Find where the given text appears and provide that cell's center as (X, Y) coordinate. 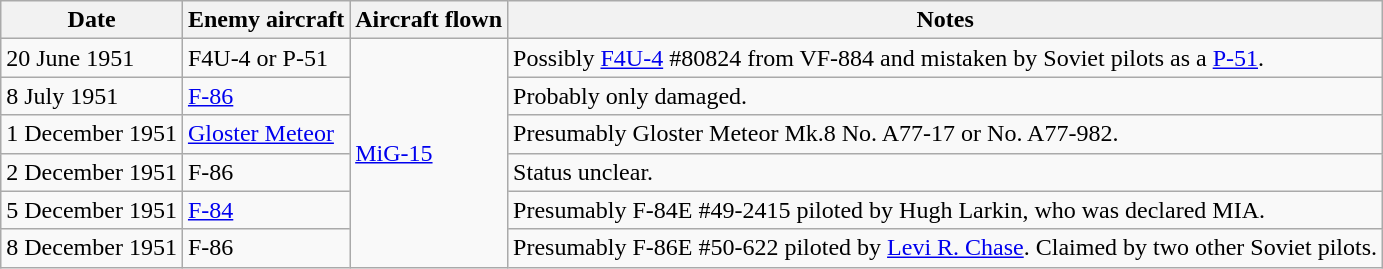
Notes (946, 20)
8 December 1951 (92, 248)
Aircraft flown (429, 20)
Status unclear. (946, 172)
Presumably F-84E #49-2415 piloted by Hugh Larkin, who was declared MIA. (946, 210)
Date (92, 20)
F-84 (266, 210)
Presumably F-86E #50-622 piloted by Levi R. Chase. Claimed by two other Soviet pilots. (946, 248)
2 December 1951 (92, 172)
8 July 1951 (92, 96)
Presumably Gloster Meteor Mk.8 No. A77-17 or No. A77-982. (946, 134)
F4U-4 or P-51 (266, 58)
5 December 1951 (92, 210)
Enemy aircraft (266, 20)
Possibly F4U-4 #80824 from VF-884 and mistaken by Soviet pilots as a P-51. (946, 58)
1 December 1951 (92, 134)
20 June 1951 (92, 58)
MiG-15 (429, 153)
Probably only damaged. (946, 96)
Gloster Meteor (266, 134)
